Return [X, Y] of the center of cell containing provided text 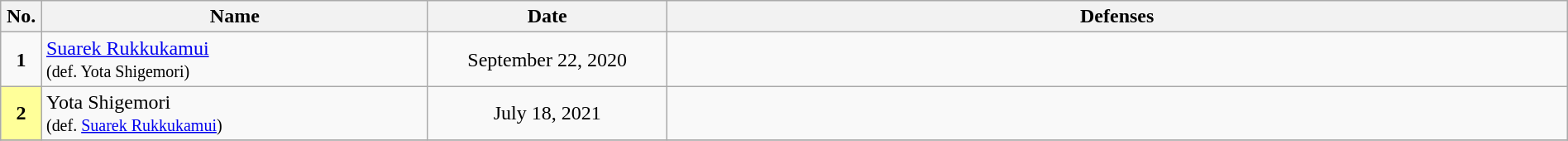
Defenses [1116, 17]
Yota Shigemori (def. Suarek Rukkukamui) [235, 113]
July 18, 2021 [547, 113]
Suarek Rukkukamui (def. Yota Shigemori) [235, 60]
No. [22, 17]
September 22, 2020 [547, 60]
1 [22, 60]
Date [547, 17]
2 [22, 113]
Name [235, 17]
